Provide the (x, y) coordinate of the cell's center where the given text is located.  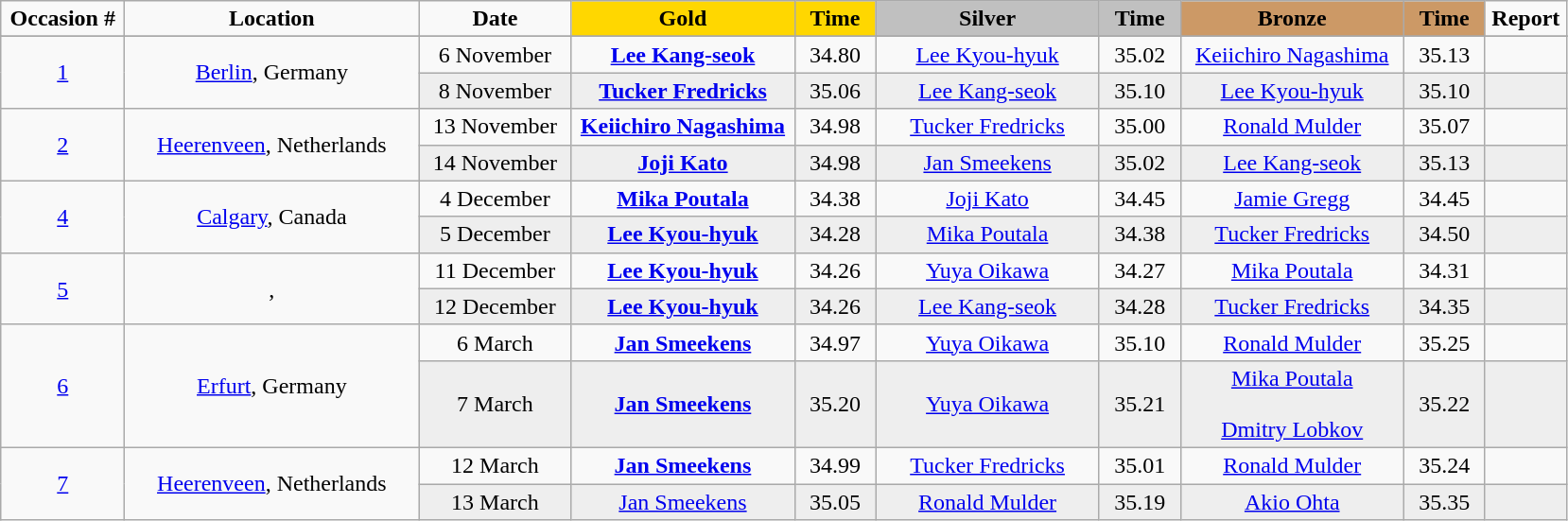
4 (62, 217)
13 November (496, 127)
12 December (496, 306)
Erfurt, Germany (272, 386)
34.35 (1444, 306)
35.19 (1140, 502)
35.07 (1444, 127)
34.50 (1444, 234)
35.01 (1140, 465)
Location (272, 19)
8 November (496, 91)
13 March (496, 502)
35.20 (835, 404)
7 (62, 483)
11 December (496, 270)
2 (62, 145)
Calgary, Canada (272, 217)
Mika PoutalaDmitry Lobkov (1292, 404)
Date (496, 19)
7 March (496, 404)
35.25 (1444, 342)
Gold (683, 19)
, (272, 288)
4 December (496, 199)
34.80 (835, 55)
Silver (987, 19)
6 March (496, 342)
35.24 (1444, 465)
35.00 (1140, 127)
Occasion # (62, 19)
6 November (496, 55)
Jamie Gregg (1292, 199)
Bronze (1292, 19)
35.22 (1444, 404)
34.31 (1444, 270)
5 December (496, 234)
34.97 (835, 342)
Berlin, Germany (272, 73)
35.06 (835, 91)
35.21 (1140, 404)
6 (62, 386)
35.05 (835, 502)
34.99 (835, 465)
35.35 (1444, 502)
34.27 (1140, 270)
12 March (496, 465)
1 (62, 73)
Akio Ohta (1292, 502)
Report (1525, 19)
5 (62, 288)
14 November (496, 163)
